Pinpoint the cell where the given text exists, returning its [X, Y] midpoint coordinate. 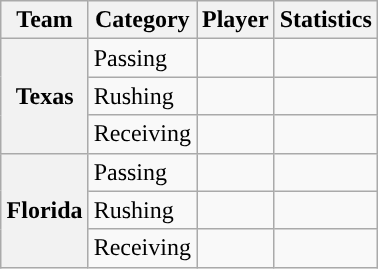
Statistics [326, 20]
Texas [44, 96]
Florida [44, 210]
Category [142, 20]
Player [235, 20]
Team [44, 20]
